From the cell containing the given text, extract its center point as (x, y) coordinate. 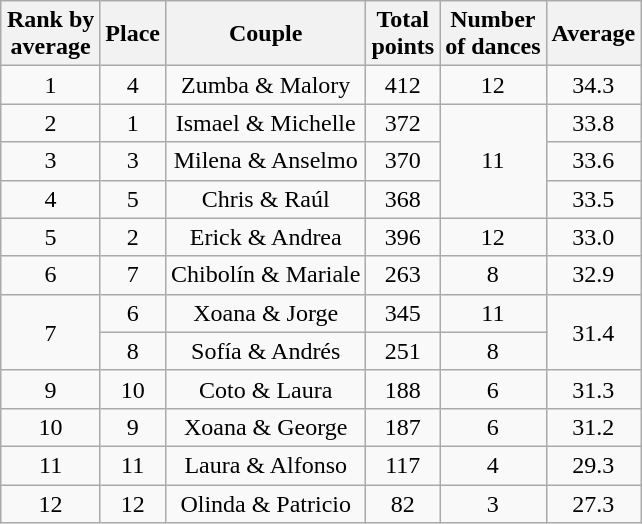
345 (403, 313)
412 (403, 85)
Coto & Laura (266, 389)
33.0 (594, 237)
187 (403, 427)
Milena & Anselmo (266, 161)
33.8 (594, 123)
Totalpoints (403, 34)
Ismael & Michelle (266, 123)
Sofía & Andrés (266, 351)
Couple (266, 34)
32.9 (594, 275)
396 (403, 237)
Place (133, 34)
27.3 (594, 503)
Erick & Andrea (266, 237)
117 (403, 465)
29.3 (594, 465)
251 (403, 351)
Rank byaverage (50, 34)
31.2 (594, 427)
Zumba & Malory (266, 85)
Xoana & George (266, 427)
188 (403, 389)
Laura & Alfonso (266, 465)
Olinda & Patricio (266, 503)
31.3 (594, 389)
Chris & Raúl (266, 199)
368 (403, 199)
31.4 (594, 332)
263 (403, 275)
34.3 (594, 85)
Numberof dances (493, 34)
Chibolín & Mariale (266, 275)
370 (403, 161)
Xoana & Jorge (266, 313)
33.5 (594, 199)
372 (403, 123)
Average (594, 34)
82 (403, 503)
33.6 (594, 161)
